Scan for the cell matching the given text and deliver its [x, y] coordinate at center. 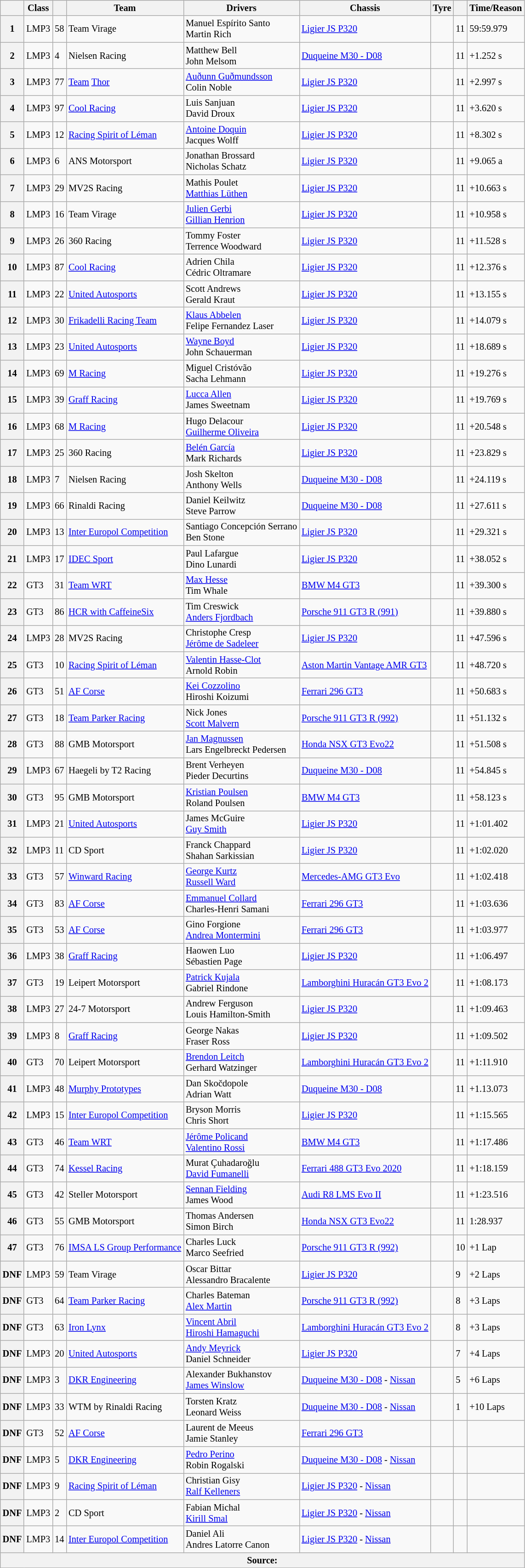
Ferrari 488 GT3 Evo 2020 [365, 1168]
Haegeli by T2 Racing [125, 771]
95 [59, 797]
+18.689 s [496, 347]
Luis Sanjuan David Droux [241, 108]
51 [59, 691]
Brent Verheyen Pieder Decurtins [241, 771]
59 [59, 1274]
35 [12, 930]
87 [59, 267]
Charles Bateman Alex Martin [241, 1301]
Valentin Hasse-Clot Arnold Robin [241, 665]
41 [12, 1089]
+39.880 s [496, 612]
Antoine Doquin Jacques Wolff [241, 135]
Oscar Bittar Alessandro Bracalente [241, 1274]
+1:01.402 [496, 824]
59:59.979 [496, 29]
Audi R8 LMS Evo II [365, 1195]
Andy Meyrick Daniel Schneider [241, 1354]
+58.123 s [496, 797]
Auðunn Guðmundsson Colin Noble [241, 82]
+1:09.463 [496, 1009]
Chassis [365, 8]
44 [12, 1168]
+4 Laps [496, 1354]
+48.720 s [496, 665]
37 [12, 983]
Winward Racing [125, 877]
1:28.937 [496, 1221]
88 [59, 744]
+47.596 s [496, 638]
Jérôme Policand Valentino Rossi [241, 1142]
Team Thor [125, 82]
Thomas Andersen Simon Birch [241, 1221]
Class [38, 8]
68 [59, 426]
Kristian Poulsen Roland Poulsen [241, 797]
+12.376 s [496, 267]
Lucca Allen James Sweetnam [241, 400]
Haowen Luo Sébastien Page [241, 956]
34 [12, 903]
Alexander Bukhanstov James Winslow [241, 1380]
40 [12, 1062]
+1:08.173 [496, 983]
James McGuire Guy Smith [241, 824]
Patrick Kujala Gabriel Rindone [241, 983]
+19.276 s [496, 374]
76 [59, 1248]
Manuel Espírito Santo Martin Rich [241, 29]
Andrew Ferguson Louis Hamilton-Smith [241, 1009]
66 [59, 506]
Hugo Delacour Guilherme Oliveira [241, 426]
47 [12, 1248]
Rinaldi Racing [125, 506]
Sennan Fielding James Wood [241, 1195]
HCR with CaffeineSix [125, 612]
Brendon Leitch Gerhard Watzinger [241, 1062]
Iron Lynx [125, 1327]
+2 Laps [496, 1274]
+1:11.910 [496, 1062]
97 [59, 108]
+10.958 s [496, 215]
Kei Cozzolino Hiroshi Koizumi [241, 691]
+27.611 s [496, 506]
+50.683 s [496, 691]
Team [125, 8]
Time/Reason [496, 8]
Pedro Perino Robin Rogalski [241, 1460]
Dan Skočdopole Adrian Watt [241, 1089]
+10 Laps [496, 1407]
Tommy Foster Terrence Woodward [241, 241]
Franck Chappard Shahan Sarkissian [241, 850]
ANS Motorsport [125, 161]
+10.663 s [496, 188]
George Nakas Fraser Ross [241, 1036]
45 [12, 1195]
Murat Çuhadaroğlu David Fumanelli [241, 1168]
+1:02.418 [496, 877]
74 [59, 1168]
+51.132 s [496, 718]
86 [59, 612]
Adrien Chila Cédric Oltramare [241, 267]
+19.769 s [496, 400]
58 [59, 29]
+1:17.486 [496, 1142]
+1:09.502 [496, 1036]
Belén García Mark Richards [241, 453]
IMSA LS Group Performance [125, 1248]
Porsche 911 GT3 R (991) [365, 612]
Charles Luck Marco Seefried [241, 1248]
Mercedes-AMG GT3 Evo [365, 877]
77 [59, 82]
Murphy Prototypes [125, 1089]
Jan Magnussen Lars Engelbreckt Pedersen [241, 744]
+1:18.159 [496, 1168]
83 [59, 903]
52 [59, 1433]
Daniel Ali Andres Latorre Canon [241, 1539]
+8.302 s [496, 135]
Fabian Michal Kirill Smal [241, 1513]
63 [59, 1327]
Matthew Bell John Melsom [241, 56]
69 [59, 374]
Santiago Concepción Serrano Ben Stone [241, 532]
Wayne Boyd John Schauerman [241, 347]
+1.252 s [496, 56]
+9.065 a [496, 161]
57 [59, 877]
Kessel Racing [125, 1168]
+20.548 s [496, 426]
Vincent Abril Hiroshi Hamaguchi [241, 1327]
+14.079 s [496, 320]
Torsten Kratz Leonard Weiss [241, 1407]
Drivers [241, 8]
+39.300 s [496, 585]
Steller Motorsport [125, 1195]
Christophe Cresp Jérôme de Sadeleer [241, 638]
24 [12, 638]
+1:03.636 [496, 903]
IDEC Sport [125, 559]
+2.997 s [496, 82]
+38.052 s [496, 559]
64 [59, 1301]
Gino Forgione Andrea Montermini [241, 930]
Paul Lafargue Dino Lunardi [241, 559]
Klaus Abbelen Felipe Fernandez Laser [241, 320]
WTM by Rinaldi Racing [125, 1407]
Tyre [442, 8]
George Kurtz Russell Ward [241, 877]
Tim Creswick Anders Fjordbach [241, 612]
Max Hesse Tim Whale [241, 585]
+51.508 s [496, 744]
Miguel Cristóvão Sacha Lehmann [241, 374]
55 [59, 1221]
+23.829 s [496, 453]
43 [12, 1142]
Frikadelli Racing Team [125, 320]
53 [59, 930]
48 [59, 1089]
Laurent de Meeus Jamie Stanley [241, 1433]
Nick Jones Scott Malvern [241, 718]
Source: [262, 1560]
Jonathan Brossard Nicholas Schatz [241, 161]
+11.528 s [496, 241]
+24.119 s [496, 479]
+54.845 s [496, 771]
67 [59, 771]
+3.620 s [496, 108]
+1:03.977 [496, 930]
Daniel Keilwitz Steve Parrow [241, 506]
Julien Gerbi Gillian Henrion [241, 215]
+1 Lap [496, 1248]
+6 Laps [496, 1380]
+1:02.020 [496, 850]
Aston Martin Vantage AMR GT3 [365, 665]
32 [12, 850]
+1.13.073 [496, 1089]
Christian Gisy Ralf Kelleners [241, 1486]
Emmanuel Collard Charles-Henri Samani [241, 903]
+1:23.516 [496, 1195]
+1:15.565 [496, 1115]
24-7 Motorsport [125, 1009]
70 [59, 1062]
Mathis Poulet Matthias Lüthen [241, 188]
Bryson Morris Chris Short [241, 1115]
+29.321 s [496, 532]
Josh Skelton Anthony Wells [241, 479]
+13.155 s [496, 294]
+1:06.497 [496, 956]
36 [12, 956]
Scott Andrews Gerald Kraut [241, 294]
